Return the [X, Y] coordinate for the center point of the cell that contains the specified text.  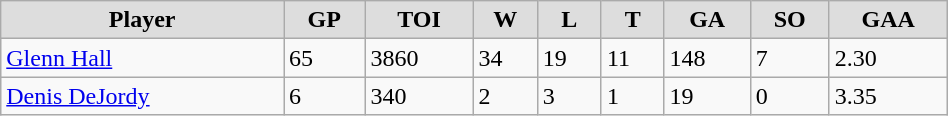
0 [790, 96]
Denis DeJordy [142, 96]
65 [324, 58]
340 [419, 96]
GAA [888, 20]
Player [142, 20]
11 [632, 58]
TOI [419, 20]
6 [324, 96]
3860 [419, 58]
Glenn Hall [142, 58]
L [569, 20]
148 [707, 58]
1 [632, 96]
34 [505, 58]
T [632, 20]
3.35 [888, 96]
3 [569, 96]
7 [790, 58]
2 [505, 96]
SO [790, 20]
GP [324, 20]
GA [707, 20]
W [505, 20]
2.30 [888, 58]
